Return the (X, Y) coordinate for the center point of the cell that contains the specified text.  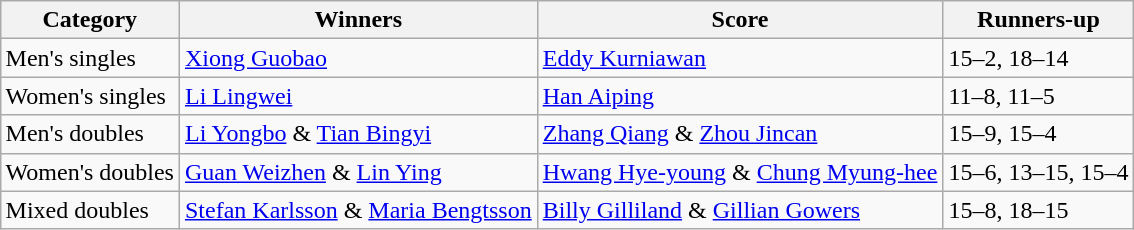
Runners-up (1038, 20)
Women's singles (90, 96)
15–9, 15–4 (1038, 134)
Xiong Guobao (358, 58)
Guan Weizhen & Lin Ying (358, 172)
Billy Gilliland & Gillian Gowers (740, 210)
Li Lingwei (358, 96)
15–6, 13–15, 15–4 (1038, 172)
Category (90, 20)
Men's singles (90, 58)
Women's doubles (90, 172)
15–8, 18–15 (1038, 210)
15–2, 18–14 (1038, 58)
Men's doubles (90, 134)
Zhang Qiang & Zhou Jincan (740, 134)
Score (740, 20)
Li Yongbo & Tian Bingyi (358, 134)
Mixed doubles (90, 210)
Han Aiping (740, 96)
Winners (358, 20)
Stefan Karlsson & Maria Bengtsson (358, 210)
Eddy Kurniawan (740, 58)
Hwang Hye-young & Chung Myung-hee (740, 172)
11–8, 11–5 (1038, 96)
